Pinpoint the cell where the given text exists, returning its (X, Y) midpoint coordinate. 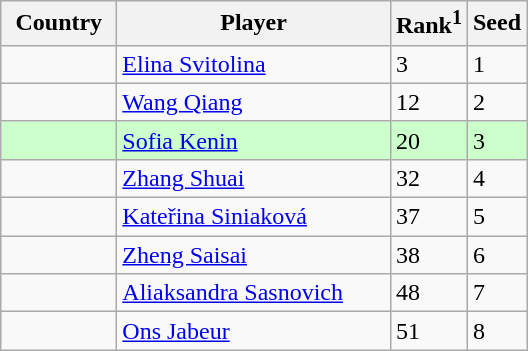
8 (496, 331)
38 (428, 255)
4 (496, 178)
48 (428, 293)
12 (428, 102)
Zheng Saisai (254, 255)
51 (428, 331)
Elina Svitolina (254, 64)
Seed (496, 24)
Ons Jabeur (254, 331)
Zhang Shuai (254, 178)
2 (496, 102)
20 (428, 140)
37 (428, 217)
Country (59, 24)
Rank1 (428, 24)
Aliaksandra Sasnovich (254, 293)
32 (428, 178)
Sofia Kenin (254, 140)
Wang Qiang (254, 102)
7 (496, 293)
Kateřina Siniaková (254, 217)
6 (496, 255)
Player (254, 24)
1 (496, 64)
5 (496, 217)
